Return (X, Y) of the center of cell containing provided text 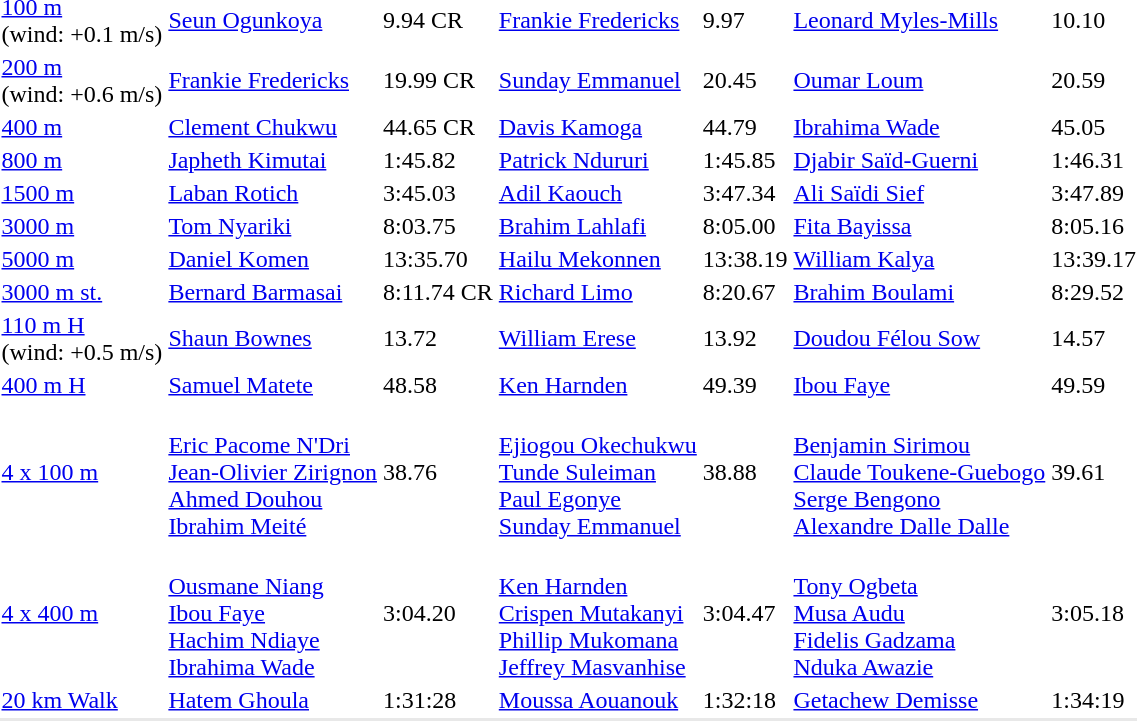
William Kalya (920, 259)
Shaun Bownes (273, 338)
19.99 CR (438, 80)
1:45.82 (438, 160)
1:45.85 (745, 160)
Eric Pacome N'DriJean-Olivier ZirignonAhmed DouhouIbrahim Meité (273, 472)
Djabir Saïd-Guerni (920, 160)
Davis Kamoga (598, 127)
1500 m (82, 193)
Ousmane NiangIbou FayeHachim NdiayeIbrahima Wade (273, 613)
44.79 (745, 127)
4 x 400 m (82, 613)
13.72 (438, 338)
1:32:18 (745, 700)
8:11.74 CR (438, 292)
38.88 (745, 472)
Ibrahima Wade (920, 127)
3000 m (82, 226)
Hailu Mekonnen (598, 259)
Ali Saïdi Sief (920, 193)
Sunday Emmanuel (598, 80)
Clement Chukwu (273, 127)
Brahim Lahlafi (598, 226)
49.39 (745, 385)
3:47.34 (745, 193)
Doudou Félou Sow (920, 338)
Ejiogou OkechukwuTunde SuleimanPaul EgonyeSunday Emmanuel (598, 472)
3000 m st. (82, 292)
1:31:28 (438, 700)
13:35.70 (438, 259)
Hatem Ghoula (273, 700)
4 x 100 m (82, 472)
Ken Harnden (598, 385)
Ken HarndenCrispen MutakanyiPhillip MukomanaJeffrey Masvanhise (598, 613)
Moussa Aouanouk (598, 700)
8:05.00 (745, 226)
5000 m (82, 259)
800 m (82, 160)
Samuel Matete (273, 385)
110 m H(wind: +0.5 m/s) (82, 338)
William Erese (598, 338)
20 km Walk (82, 700)
8:03.75 (438, 226)
Fita Bayissa (920, 226)
Tom Nyariki (273, 226)
3:04.20 (438, 613)
3:45.03 (438, 193)
8:20.67 (745, 292)
200 m(wind: +0.6 m/s) (82, 80)
Benjamin SirimouClaude Toukene-GuebogoSerge BengonoAlexandre Dalle Dalle (920, 472)
Tony OgbetaMusa AuduFidelis GadzamaNduka Awazie (920, 613)
Ibou Faye (920, 385)
48.58 (438, 385)
44.65 CR (438, 127)
Laban Rotich (273, 193)
Patrick Ndururi (598, 160)
13.92 (745, 338)
Adil Kaouch (598, 193)
Oumar Loum (920, 80)
Getachew Demisse (920, 700)
Brahim Boulami (920, 292)
3:04.47 (745, 613)
Frankie Fredericks (273, 80)
Richard Limo (598, 292)
400 m H (82, 385)
38.76 (438, 472)
Japheth Kimutai (273, 160)
Daniel Komen (273, 259)
Bernard Barmasai (273, 292)
20.45 (745, 80)
13:38.19 (745, 259)
400 m (82, 127)
